For the text-containing cell, return its midpoint in [X, Y] coordinate format. 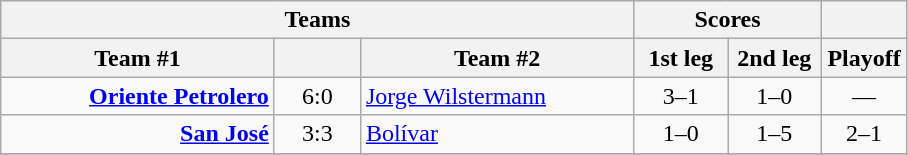
6:0 [317, 96]
1st leg [681, 58]
San José [138, 134]
Jorge Wilstermann [497, 96]
Team #1 [138, 58]
3:3 [317, 134]
Team #2 [497, 58]
2–1 [864, 134]
Bolívar [497, 134]
Playoff [864, 58]
1–5 [775, 134]
Oriente Petrolero [138, 96]
Teams [318, 20]
2nd leg [775, 58]
Scores [728, 20]
— [864, 96]
3–1 [681, 96]
